Identify which cell holds the provided text, then report its (x, y) central coordinate. 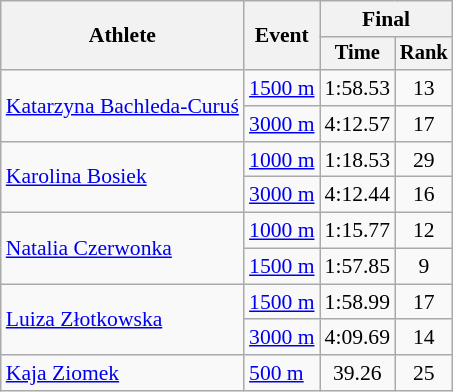
39.26 (358, 373)
1:58.53 (358, 88)
4:09.69 (358, 338)
Luiza Złotkowska (122, 320)
500 m (282, 373)
1:18.53 (358, 160)
Rank (424, 54)
Time (358, 54)
14 (424, 338)
29 (424, 160)
1:57.85 (358, 267)
16 (424, 195)
Final (386, 19)
Katarzyna Bachleda-Curuś (122, 106)
4:12.44 (358, 195)
9 (424, 267)
12 (424, 231)
25 (424, 373)
1:15.77 (358, 231)
Kaja Ziomek (122, 373)
1:58.99 (358, 302)
Natalia Czerwonka (122, 248)
13 (424, 88)
Karolina Bosiek (122, 178)
4:12.57 (358, 124)
Athlete (122, 36)
Event (282, 36)
